Pinpoint the cell where the given text exists, returning its (x, y) midpoint coordinate. 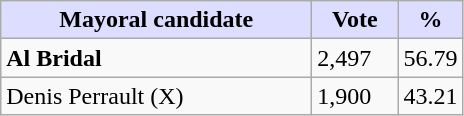
Vote (355, 20)
Denis Perrault (X) (156, 96)
1,900 (355, 96)
56.79 (430, 58)
2,497 (355, 58)
43.21 (430, 96)
Al Bridal (156, 58)
Mayoral candidate (156, 20)
% (430, 20)
